Extract the (x, y) coordinate from the center of the cell holding the provided text.  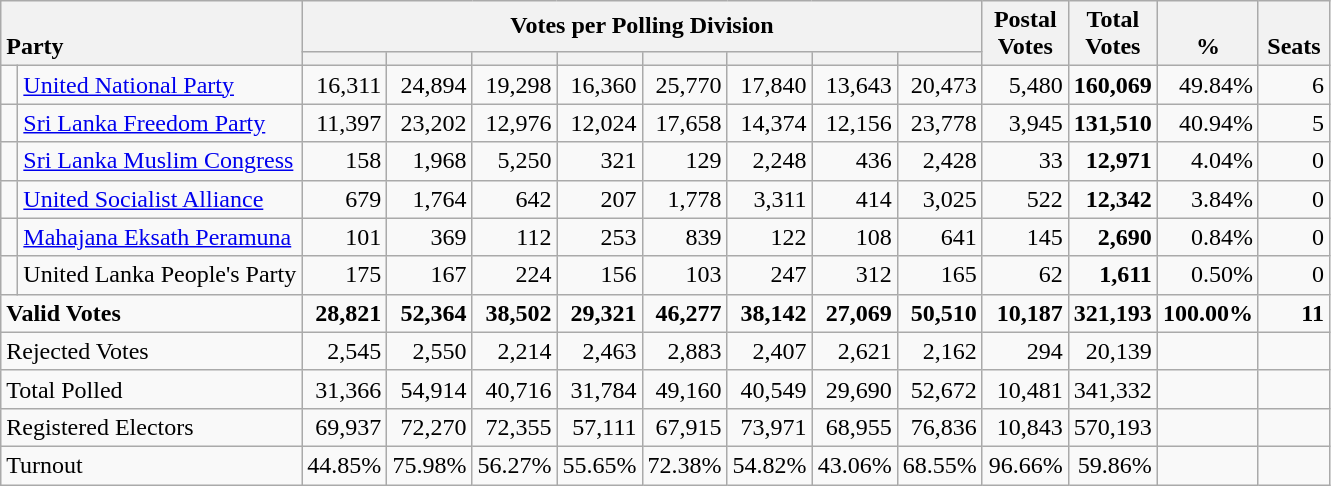
312 (854, 275)
570,193 (1112, 427)
156 (600, 275)
52,672 (940, 389)
29,321 (600, 313)
175 (344, 275)
2,248 (770, 161)
68.55% (940, 465)
321 (600, 161)
72,270 (430, 427)
40.94% (1208, 123)
72,355 (514, 427)
54,914 (430, 389)
11,397 (344, 123)
165 (940, 275)
% (1208, 34)
52,364 (430, 313)
12,024 (600, 123)
76,836 (940, 427)
112 (514, 237)
1,611 (1112, 275)
10,187 (1025, 313)
24,894 (430, 85)
108 (854, 237)
69,937 (344, 427)
Party (152, 34)
10,481 (1025, 389)
253 (600, 237)
Registered Electors (152, 427)
14,374 (770, 123)
1,968 (430, 161)
28,821 (344, 313)
6 (1294, 85)
158 (344, 161)
641 (940, 237)
5,250 (514, 161)
Mahajana Eksath Peramuna (160, 237)
United Socialist Alliance (160, 199)
46,277 (684, 313)
56.27% (514, 465)
49,160 (684, 389)
160,069 (1112, 85)
31,366 (344, 389)
57,111 (600, 427)
2,545 (344, 351)
414 (854, 199)
1,778 (684, 199)
68,955 (854, 427)
10,843 (1025, 427)
72.38% (684, 465)
2,883 (684, 351)
3,025 (940, 199)
3,945 (1025, 123)
16,360 (600, 85)
167 (430, 275)
5,480 (1025, 85)
96.66% (1025, 465)
207 (600, 199)
2,463 (600, 351)
321,193 (1112, 313)
1,764 (430, 199)
54.82% (770, 465)
103 (684, 275)
2,550 (430, 351)
Votes per Polling Division (642, 26)
50,510 (940, 313)
12,971 (1112, 161)
4.04% (1208, 161)
224 (514, 275)
294 (1025, 351)
369 (430, 237)
436 (854, 161)
17,658 (684, 123)
Rejected Votes (152, 351)
United Lanka People's Party (160, 275)
12,342 (1112, 199)
40,549 (770, 389)
73,971 (770, 427)
20,473 (940, 85)
2,428 (940, 161)
3,311 (770, 199)
0.50% (1208, 275)
Total Polled (152, 389)
16,311 (344, 85)
522 (1025, 199)
247 (770, 275)
145 (1025, 237)
PostalVotes (1025, 34)
20,139 (1112, 351)
2,690 (1112, 237)
5 (1294, 123)
642 (514, 199)
40,716 (514, 389)
679 (344, 199)
62 (1025, 275)
17,840 (770, 85)
23,202 (430, 123)
12,976 (514, 123)
43.06% (854, 465)
Turnout (152, 465)
341,332 (1112, 389)
2,621 (854, 351)
27,069 (854, 313)
Seats (1294, 34)
49.84% (1208, 85)
38,142 (770, 313)
38,502 (514, 313)
122 (770, 237)
Valid Votes (152, 313)
55.65% (600, 465)
11 (1294, 313)
101 (344, 237)
59.86% (1112, 465)
Sri Lanka Freedom Party (160, 123)
129 (684, 161)
25,770 (684, 85)
31,784 (600, 389)
United National Party (160, 85)
75.98% (430, 465)
2,407 (770, 351)
29,690 (854, 389)
131,510 (1112, 123)
839 (684, 237)
12,156 (854, 123)
Total Votes (1112, 34)
44.85% (344, 465)
2,162 (940, 351)
67,915 (684, 427)
0.84% (1208, 237)
3.84% (1208, 199)
19,298 (514, 85)
2,214 (514, 351)
Sri Lanka Muslim Congress (160, 161)
33 (1025, 161)
13,643 (854, 85)
23,778 (940, 123)
100.00% (1208, 313)
